Locate the cell with the specified text and output its [X, Y] center coordinate. 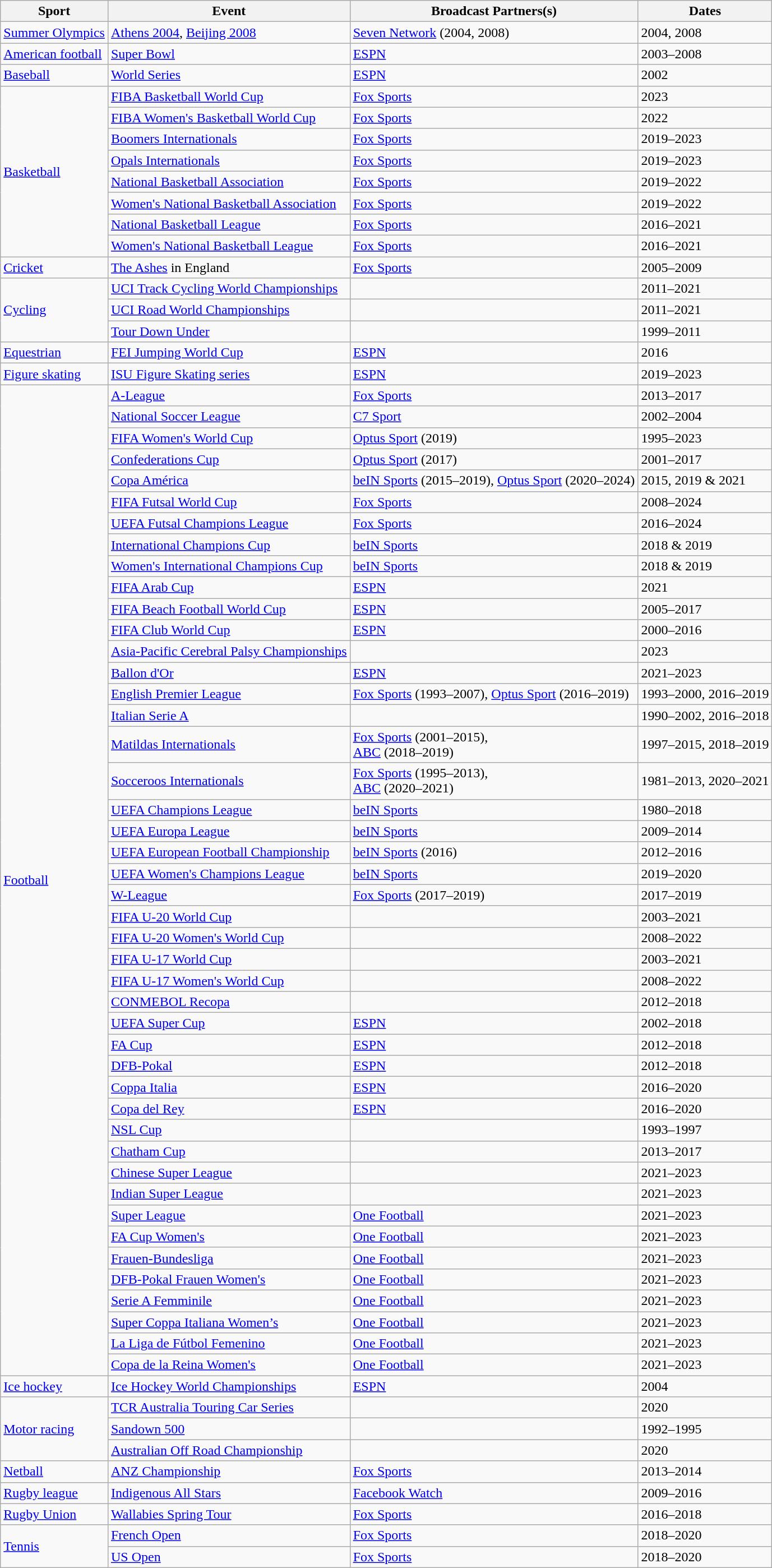
1980–2018 [705, 810]
ANZ Championship [229, 1472]
UEFA European Football Championship [229, 852]
Matildas Internationals [229, 745]
Italian Serie A [229, 716]
Serie A Femminile [229, 1300]
FIBA Women's Basketball World Cup [229, 118]
2002 [705, 75]
Rugby Union [54, 1514]
Ice hockey [54, 1386]
UCI Road World Championships [229, 310]
TCR Australia Touring Car Series [229, 1408]
Boomers Internationals [229, 139]
FEI Jumping World Cup [229, 353]
UCI Track Cycling World Championships [229, 289]
Frauen-Bundesliga [229, 1258]
International Champions Cup [229, 545]
Equestrian [54, 353]
Optus Sport (2019) [494, 438]
FIFA Women's World Cup [229, 438]
National Basketball Association [229, 182]
C7 Sport [494, 417]
1993–2000, 2016–2019 [705, 694]
Summer Olympics [54, 33]
2004, 2008 [705, 33]
UEFA Europa League [229, 831]
Broadcast Partners(s) [494, 11]
Women's National Basketball Association [229, 203]
Cycling [54, 310]
Facebook Watch [494, 1493]
Indian Super League [229, 1194]
2016–2024 [705, 523]
Wallabies Spring Tour [229, 1514]
UEFA Futsal Champions League [229, 523]
2016–2018 [705, 1514]
Rugby league [54, 1493]
Sandown 500 [229, 1429]
UEFA Super Cup [229, 1023]
Optus Sport (2017) [494, 459]
Fox Sports (2017–2019) [494, 895]
DFB-Pokal Frauen Women's [229, 1279]
Copa América [229, 481]
English Premier League [229, 694]
FIFA Club World Cup [229, 630]
National Basketball League [229, 224]
The Ashes in England [229, 268]
Netball [54, 1472]
Women's National Basketball League [229, 246]
2021 [705, 587]
Event [229, 11]
2008–2024 [705, 502]
2009–2016 [705, 1493]
Athens 2004, Beijing 2008 [229, 33]
FIFA U-20 Women's World Cup [229, 938]
Tennis [54, 1546]
1997–2015, 2018–2019 [705, 745]
US Open [229, 1557]
Basketball [54, 171]
2001–2017 [705, 459]
Football [54, 880]
Sport [54, 11]
W-League [229, 895]
French Open [229, 1535]
FA Cup Women's [229, 1237]
Copa del Rey [229, 1109]
Figure skating [54, 374]
Motor racing [54, 1429]
1992–1995 [705, 1429]
Fox Sports (1995–2013),ABC (2020–2021) [494, 781]
CONMEBOL Recopa [229, 1002]
2015, 2019 & 2021 [705, 481]
2022 [705, 118]
1999–2011 [705, 331]
UEFA Champions League [229, 810]
Confederations Cup [229, 459]
FIFA Futsal World Cup [229, 502]
2000–2016 [705, 630]
Cricket [54, 268]
Copa de la Reina Women's [229, 1365]
FA Cup [229, 1045]
Seven Network (2004, 2008) [494, 33]
Asia-Pacific Cerebral Palsy Championships [229, 652]
FIFA U-17 World Cup [229, 959]
La Liga de Fútbol Femenino [229, 1344]
Ice Hockey World Championships [229, 1386]
2002–2018 [705, 1023]
2013–2014 [705, 1472]
FIFA U-20 World Cup [229, 916]
beIN Sports (2016) [494, 852]
Tour Down Under [229, 331]
A-League [229, 395]
FIFA Arab Cup [229, 587]
Ballon d'Or [229, 673]
1990–2002, 2016–2018 [705, 716]
2002–2004 [705, 417]
Chatham Cup [229, 1151]
1981–2013, 2020–2021 [705, 781]
Super Coppa Italiana Women’s [229, 1322]
Opals Internationals [229, 160]
ISU Figure Skating series [229, 374]
FIFA Beach Football World Cup [229, 608]
beIN Sports (2015–2019), Optus Sport (2020–2024) [494, 481]
Coppa Italia [229, 1087]
2009–2014 [705, 831]
Women's International Champions Cup [229, 566]
Dates [705, 11]
Australian Off Road Championship [229, 1450]
World Series [229, 75]
Socceroos Internationals [229, 781]
Chinese Super League [229, 1173]
FIFA U-17 Women's World Cup [229, 981]
2005–2017 [705, 608]
2003–2008 [705, 54]
NSL Cup [229, 1130]
2005–2009 [705, 268]
UEFA Women's Champions League [229, 874]
1995–2023 [705, 438]
Super Bowl [229, 54]
2012–2016 [705, 852]
FIBA Basketball World Cup [229, 96]
DFB-Pokal [229, 1066]
1993–1997 [705, 1130]
2016 [705, 353]
National Soccer League [229, 417]
Indigenous All Stars [229, 1493]
2019–2020 [705, 874]
Fox Sports (2001–2015),ABC (2018–2019) [494, 745]
Super League [229, 1215]
2017–2019 [705, 895]
Fox Sports (1993–2007), Optus Sport (2016–2019) [494, 694]
2004 [705, 1386]
American football [54, 54]
Baseball [54, 75]
